Search for the cell housing the specified text and yield its [X, Y] center coordinate. 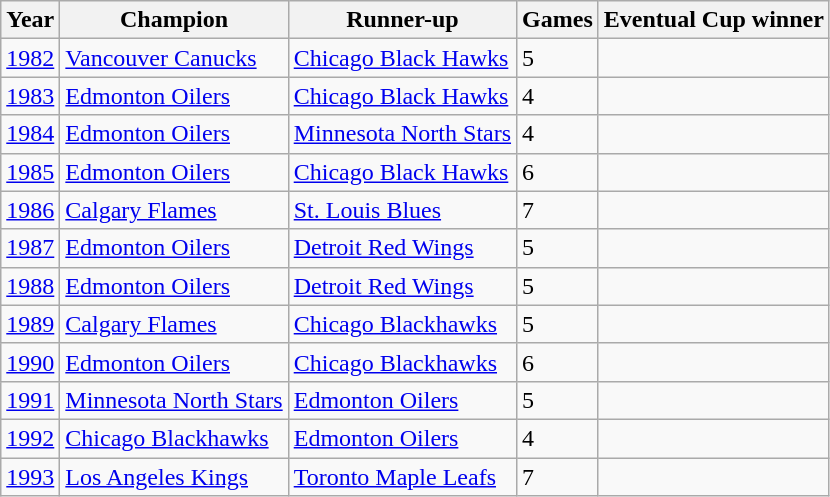
1992 [30, 438]
1985 [30, 172]
Games [558, 20]
Vancouver Canucks [174, 58]
1986 [30, 210]
1987 [30, 248]
1989 [30, 324]
Los Angeles Kings [174, 477]
1991 [30, 400]
1984 [30, 134]
1993 [30, 477]
St. Louis Blues [402, 210]
Runner-up [402, 20]
Toronto Maple Leafs [402, 477]
1982 [30, 58]
1990 [30, 362]
1983 [30, 96]
Eventual Cup winner [714, 20]
1988 [30, 286]
Year [30, 20]
Champion [174, 20]
